Determine the (x, y) coordinate at the center of the cell enclosing the given text.  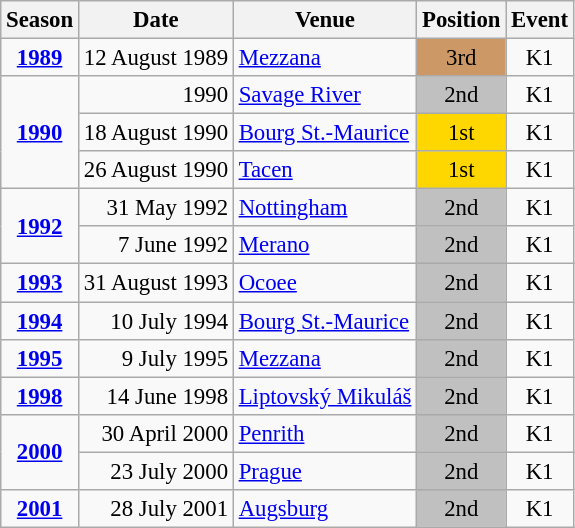
14 June 1998 (156, 396)
26 August 1990 (156, 170)
Prague (324, 471)
Tacen (324, 170)
10 July 1994 (156, 321)
Penrith (324, 433)
Season (40, 20)
2001 (40, 509)
Position (462, 20)
Merano (324, 245)
Augsburg (324, 509)
1998 (40, 396)
18 August 1990 (156, 133)
Date (156, 20)
Ocoee (324, 283)
12 August 1989 (156, 58)
3rd (462, 58)
7 June 1992 (156, 245)
23 July 2000 (156, 471)
1995 (40, 358)
2000 (40, 452)
1989 (40, 58)
1992 (40, 226)
Savage River (324, 95)
31 May 1992 (156, 208)
Venue (324, 20)
Liptovský Mikuláš (324, 396)
31 August 1993 (156, 283)
1994 (40, 321)
Event (540, 20)
Nottingham (324, 208)
30 April 2000 (156, 433)
9 July 1995 (156, 358)
28 July 2001 (156, 509)
1993 (40, 283)
